Output the (X, Y) coordinate of the center of the cell containing the given text.  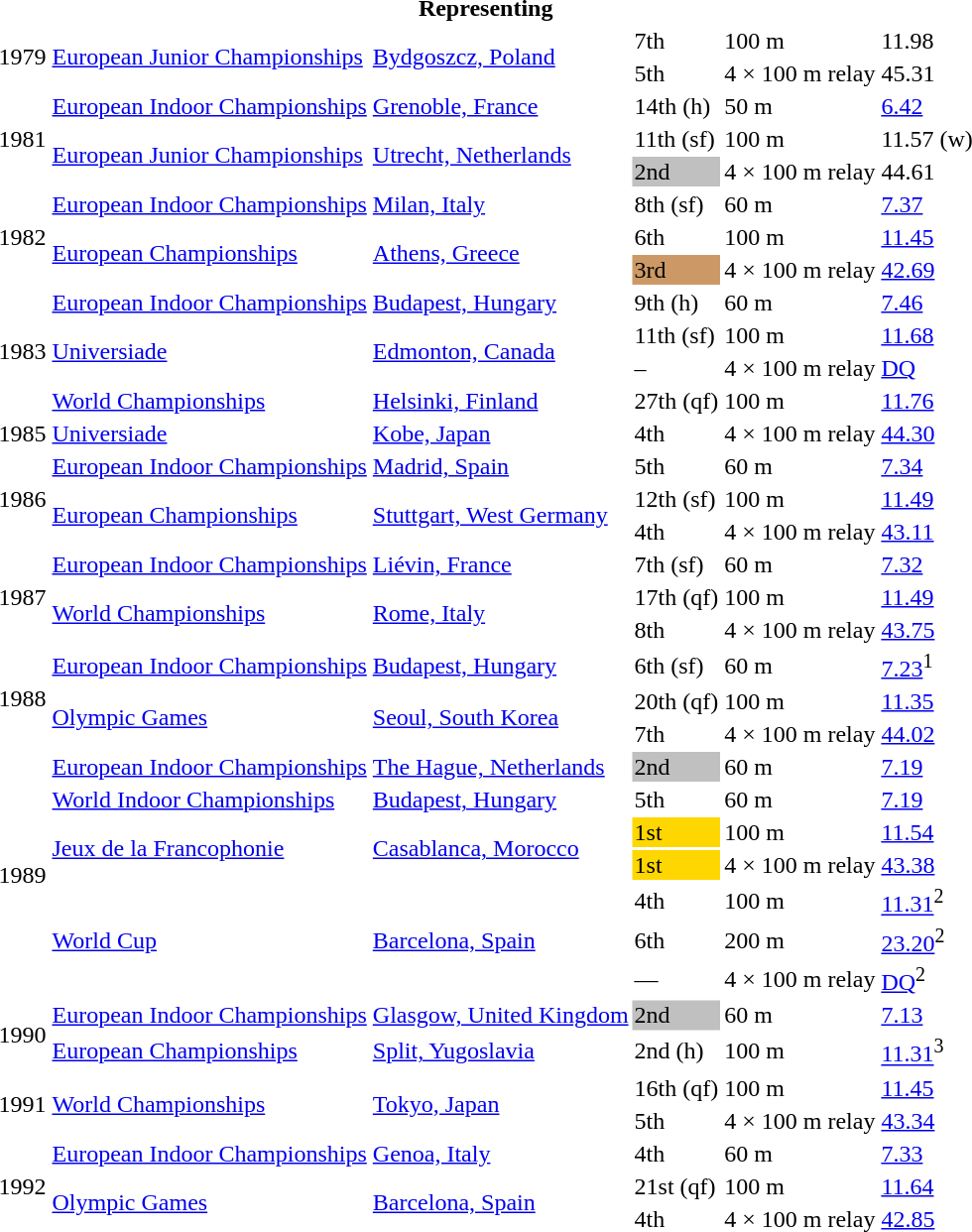
– (676, 368)
16th (qf) (676, 1087)
20th (qf) (676, 701)
50 m (799, 106)
Madrid, Spain (500, 466)
7th (sf) (676, 564)
Stuttgart, West Germany (500, 516)
Rome, Italy (500, 613)
Tokyo, Japan (500, 1103)
— (676, 979)
Athens, Greece (500, 254)
Edmonton, Canada (500, 351)
17th (qf) (676, 597)
Seoul, South Korea (500, 718)
8th (sf) (676, 204)
Helsinki, Finland (500, 401)
Liévin, France (500, 564)
Olympic Games (209, 718)
12th (sf) (676, 499)
Kobe, Japan (500, 433)
200 m (799, 940)
Milan, Italy (500, 204)
14th (h) (676, 106)
Grenoble, France (500, 106)
9th (h) (676, 303)
The Hague, Netherlands (500, 767)
Split, Yugoslavia (500, 1051)
2nd (h) (676, 1051)
Jeux de la Francophonie (209, 849)
3rd (676, 270)
21st (qf) (676, 1185)
8th (676, 630)
Casablanca, Morocco (500, 849)
6th (sf) (676, 666)
Utrecht, Netherlands (500, 155)
Barcelona, Spain (500, 940)
World Indoor Championships (209, 800)
27th (qf) (676, 401)
Bydgoszcz, Poland (500, 58)
Glasgow, United Kingdom (500, 1016)
World Cup (209, 940)
Genoa, Italy (500, 1153)
